Provide the (x, y) coordinate of the cell's center where the given text is located.  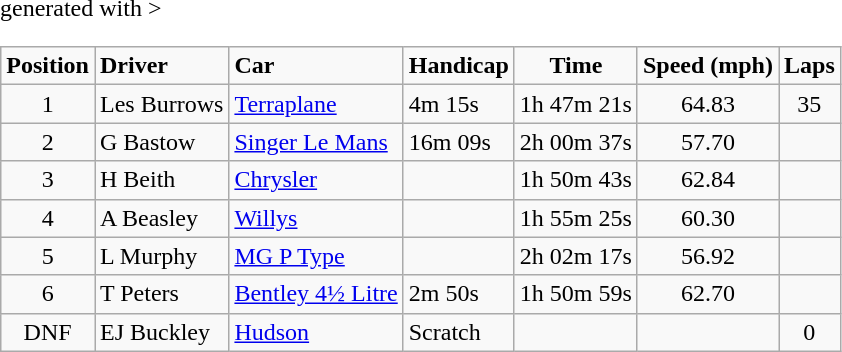
Car (316, 66)
Handicap (458, 66)
60.30 (708, 218)
Speed (mph) (708, 66)
62.70 (708, 294)
1h 50m 59s (576, 294)
Hudson (316, 332)
Singer Le Mans (316, 142)
EJ Buckley (161, 332)
2h 00m 37s (576, 142)
A Beasley (161, 218)
Chrysler (316, 180)
16m 09s (458, 142)
1h 55m 25s (576, 218)
1 (48, 104)
1h 47m 21s (576, 104)
2m 50s (458, 294)
1h 50m 43s (576, 180)
DNF (48, 332)
Terraplane (316, 104)
4m 15s (458, 104)
MG P Type (316, 256)
Time (576, 66)
Position (48, 66)
Les Burrows (161, 104)
6 (48, 294)
2 (48, 142)
L Murphy (161, 256)
35 (809, 104)
Laps (809, 66)
Driver (161, 66)
H Beith (161, 180)
Willys (316, 218)
0 (809, 332)
4 (48, 218)
2h 02m 17s (576, 256)
3 (48, 180)
G Bastow (161, 142)
Bentley 4½ Litre (316, 294)
57.70 (708, 142)
62.84 (708, 180)
56.92 (708, 256)
5 (48, 256)
64.83 (708, 104)
T Peters (161, 294)
Scratch (458, 332)
